From the cell containing the given text, extract its center point as (x, y) coordinate. 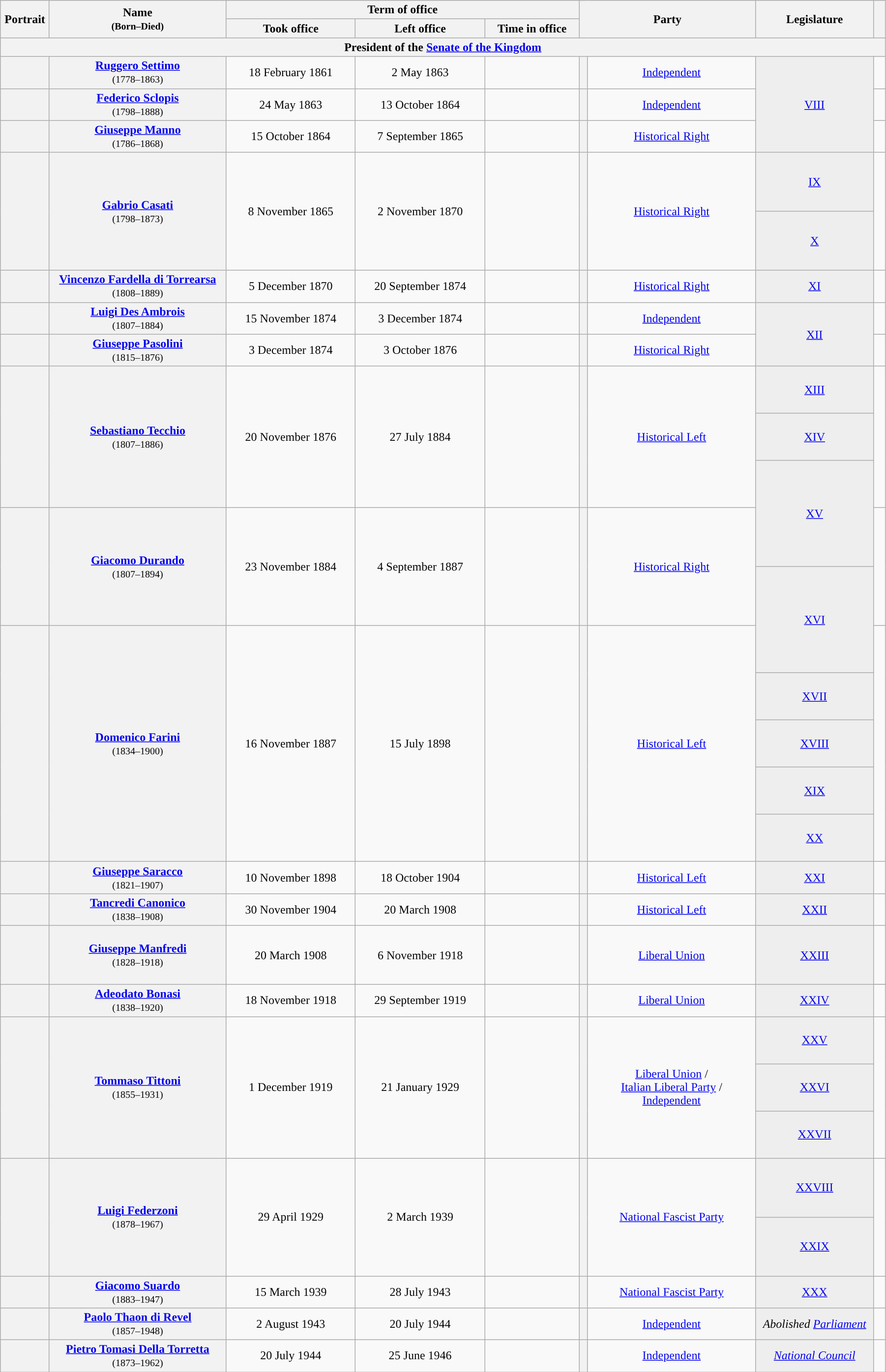
XXIV (814, 1000)
Domenico Farini(1834–1900) (138, 743)
4 September 1887 (420, 567)
XXI (814, 878)
Portrait (25, 19)
XVI (814, 620)
25 June 1946 (420, 1356)
XIII (814, 390)
XX (814, 838)
Party (668, 19)
7 September 1865 (420, 137)
20 September 1874 (420, 286)
XXX (814, 1291)
23 November 1884 (291, 567)
Term of office (403, 10)
3 October 1876 (420, 350)
10 November 1898 (291, 878)
8 November 1865 (291, 211)
Took office (291, 29)
Legislature (814, 19)
Giacomo Durando(1807–1894) (138, 567)
30 November 1904 (291, 909)
Giuseppe Saracco(1821–1907) (138, 878)
XVIII (814, 743)
27 July 1884 (420, 437)
Giuseppe Pasolini(1815–1876) (138, 350)
Federico Sclopis(1798–1888) (138, 104)
18 February 1861 (291, 73)
XXVII (814, 1134)
Pietro Tomasi Della Torretta(1873–1962) (138, 1356)
Abolished Parliament (814, 1324)
Adeodato Bonasi(1838–1920) (138, 1000)
XXIX (814, 1246)
President of the Senate of the Kingdom (443, 47)
XVII (814, 696)
1 December 1919 (291, 1087)
5 December 1870 (291, 286)
15 March 1939 (291, 1291)
XXVI (814, 1087)
Liberal Union /Italian Liberal Party /Independent (672, 1087)
15 October 1864 (291, 137)
Vincenzo Fardella di Torrearsa(1808–1889) (138, 286)
Luigi Federzoni(1878–1967) (138, 1217)
VIII (814, 104)
XXVIII (814, 1187)
20 November 1876 (291, 437)
Tancredi Canonico(1838–1908) (138, 909)
Giacomo Suardo(1883–1947) (138, 1291)
Name(Born–Died) (138, 19)
29 April 1929 (291, 1217)
Giuseppe Manfredi(1828–1918) (138, 955)
28 July 1943 (420, 1291)
Tommaso Tittoni(1855–1931) (138, 1087)
Sebastiano Tecchio(1807–1886) (138, 437)
National Council (814, 1356)
Left office (420, 29)
XXV (814, 1040)
21 January 1929 (420, 1087)
Paolo Thaon di Revel(1857–1948) (138, 1324)
Ruggero Settimo(1778–1863) (138, 73)
XIX (814, 791)
XII (814, 334)
18 October 1904 (420, 878)
X (814, 241)
15 July 1898 (420, 743)
16 November 1887 (291, 743)
13 October 1864 (420, 104)
2 November 1870 (420, 211)
24 May 1863 (291, 104)
15 November 1874 (291, 318)
XXII (814, 909)
XXIII (814, 955)
6 November 1918 (420, 955)
IX (814, 182)
2 March 1939 (420, 1217)
Luigi Des Ambrois(1807–1884) (138, 318)
Time in office (532, 29)
XV (814, 514)
18 November 1918 (291, 1000)
2 August 1943 (291, 1324)
Gabrio Casati(1798–1873) (138, 211)
Giuseppe Manno(1786–1868) (138, 137)
XI (814, 286)
2 May 1863 (420, 73)
XIV (814, 437)
29 September 1919 (420, 1000)
